Pinpoint the cell where the given text exists, returning its (x, y) midpoint coordinate. 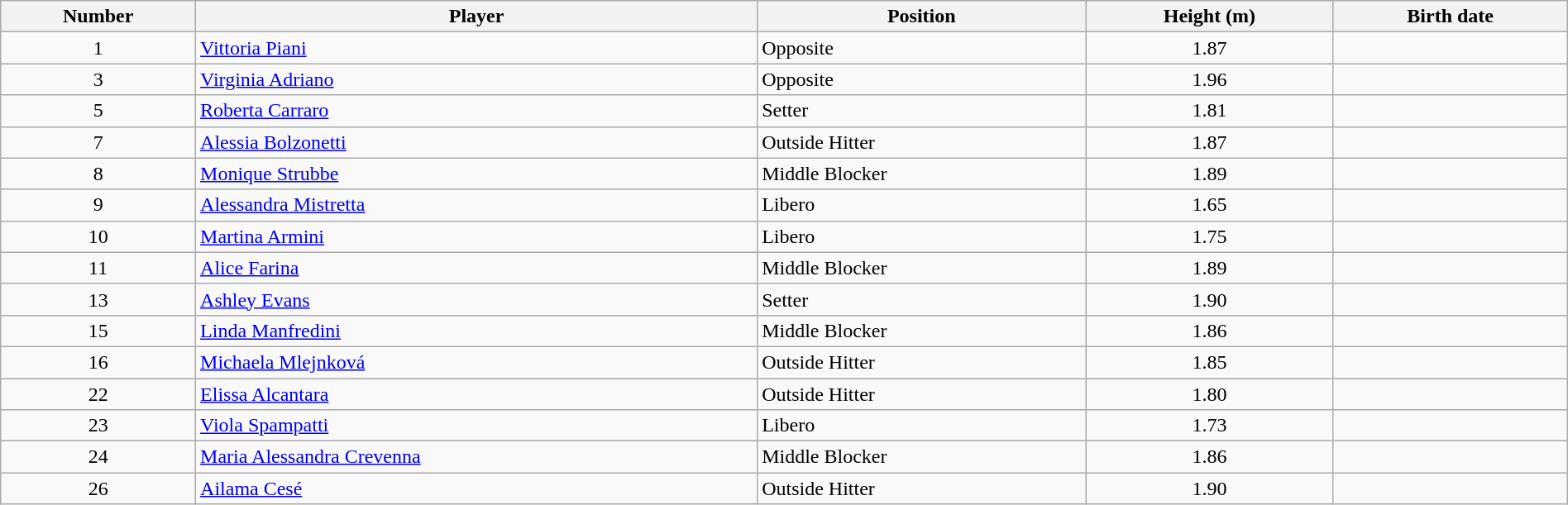
Alice Farina (476, 268)
1.73 (1209, 426)
1 (98, 48)
Elissa Alcantara (476, 394)
Alessandra Mistretta (476, 205)
11 (98, 268)
Monique Strubbe (476, 174)
Virginia Adriano (476, 79)
Ashley Evans (476, 299)
22 (98, 394)
Alessia Bolzonetti (476, 142)
Maria Alessandra Crevenna (476, 457)
Ailama Cesé (476, 488)
1.81 (1209, 111)
Player (476, 17)
Martina Armini (476, 236)
1.96 (1209, 79)
24 (98, 457)
Birth date (1451, 17)
7 (98, 142)
10 (98, 236)
3 (98, 79)
Michaela Mlejnková (476, 362)
8 (98, 174)
23 (98, 426)
13 (98, 299)
1.75 (1209, 236)
26 (98, 488)
Linda Manfredini (476, 331)
Number (98, 17)
1.85 (1209, 362)
Position (921, 17)
Height (m) (1209, 17)
1.65 (1209, 205)
Roberta Carraro (476, 111)
Viola Spampatti (476, 426)
9 (98, 205)
1.80 (1209, 394)
5 (98, 111)
Vittoria Piani (476, 48)
15 (98, 331)
16 (98, 362)
